For the text-containing cell, return its midpoint in (x, y) coordinate format. 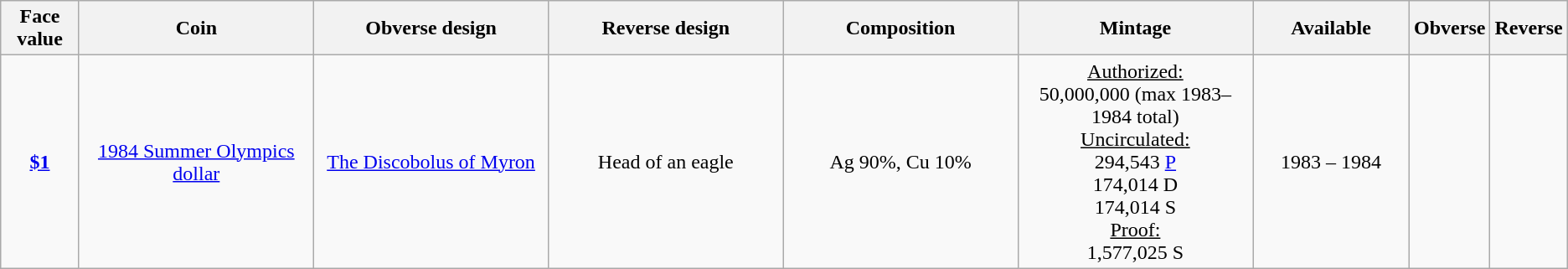
Reverse (1529, 28)
Composition (900, 28)
Head of an eagle (666, 162)
Obverse (1450, 28)
Mintage (1135, 28)
Available (1332, 28)
Authorized:50,000,000 (max 1983–1984 total)Uncirculated:294,543 P 174,014 D 174,014 SProof:1,577,025 S (1135, 162)
Reverse design (666, 28)
Face value (40, 28)
Ag 90%, Cu 10% (900, 162)
Coin (196, 28)
1983 – 1984 (1332, 162)
The Discobolus of Myron (431, 162)
1984 Summer Olympics dollar (196, 162)
Obverse design (431, 28)
$1 (40, 162)
